Capture the cell that displays the provided text and extract its [x, y] central coordinate. 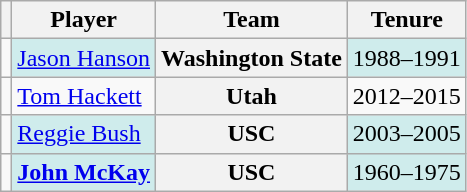
Team [252, 20]
Tom Hackett [84, 96]
Washington State [252, 58]
John McKay [84, 172]
1988–1991 [406, 58]
Reggie Bush [84, 134]
Tenure [406, 20]
2012–2015 [406, 96]
Jason Hanson [84, 58]
Player [84, 20]
Utah [252, 96]
1960–1975 [406, 172]
2003–2005 [406, 134]
